Extract the (x, y) coordinate from the center of the cell holding the provided text.  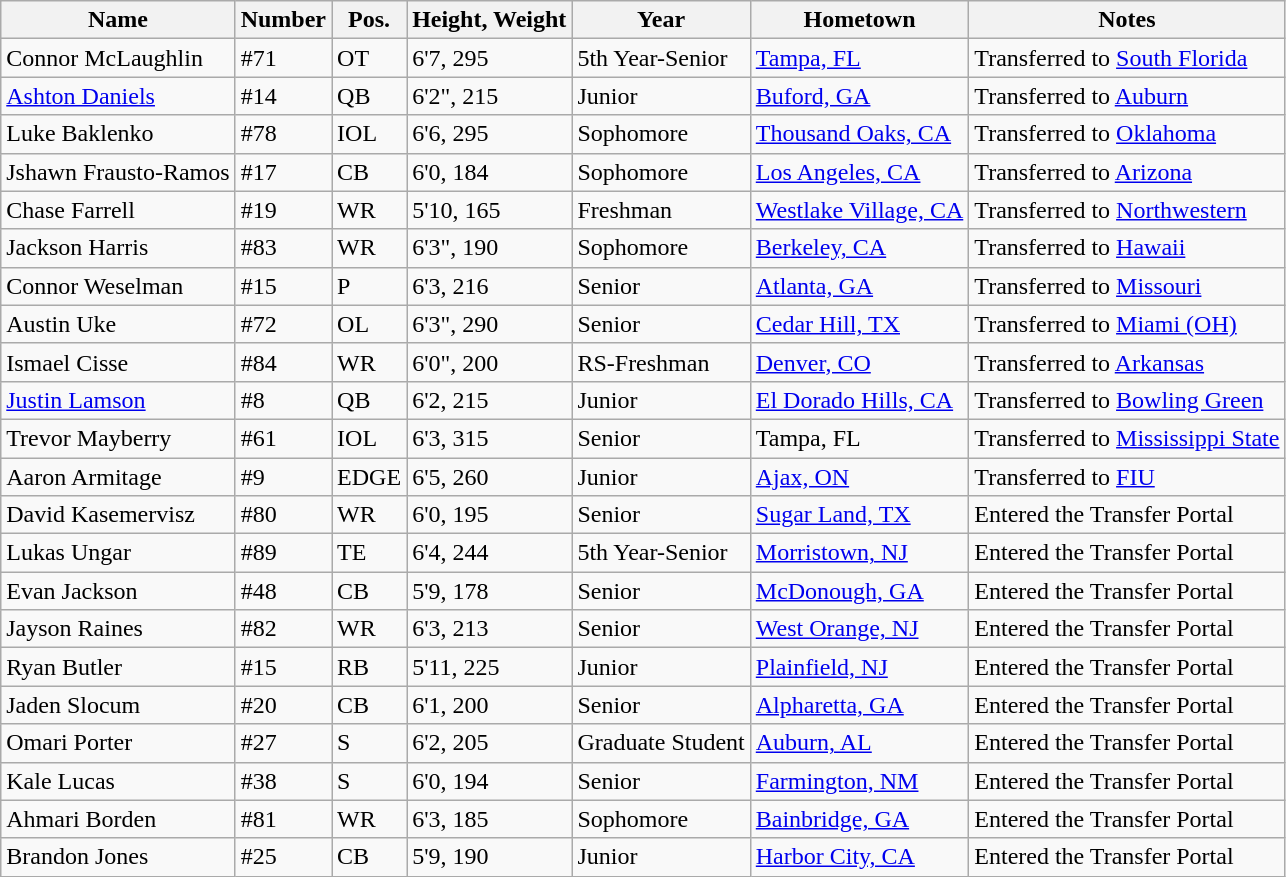
Transferred to Bowling Green (1127, 400)
#78 (283, 134)
Transferred to FIU (1127, 477)
Luke Baklenko (118, 134)
Farmington, NM (860, 781)
6'3, 216 (490, 286)
5'10, 165 (490, 210)
Transferred to South Florida (1127, 58)
Ajax, ON (860, 477)
#72 (283, 324)
6'2, 215 (490, 400)
Omari Porter (118, 743)
#84 (283, 362)
Thousand Oaks, CA (860, 134)
#89 (283, 553)
Ismael Cisse (118, 362)
#8 (283, 400)
P (370, 286)
Trevor Mayberry (118, 438)
Height, Weight (490, 20)
Kale Lucas (118, 781)
6'6, 295 (490, 134)
Alpharetta, GA (860, 705)
Sugar Land, TX (860, 515)
West Orange, NJ (860, 629)
Justin Lamson (118, 400)
Connor Weselman (118, 286)
RS-Freshman (661, 362)
Transferred to Arkansas (1127, 362)
Los Angeles, CA (860, 172)
#81 (283, 819)
#27 (283, 743)
6'2, 205 (490, 743)
Jaden Slocum (118, 705)
Notes (1127, 20)
Transferred to Oklahoma (1127, 134)
Transferred to Northwestern (1127, 210)
6'3", 190 (490, 248)
Chase Farrell (118, 210)
#19 (283, 210)
6'4, 244 (490, 553)
Cedar Hill, TX (860, 324)
Year (661, 20)
6'3, 315 (490, 438)
Austin Uke (118, 324)
5'11, 225 (490, 667)
Jackson Harris (118, 248)
Aaron Armitage (118, 477)
Graduate Student (661, 743)
Transferred to Auburn (1127, 96)
Transferred to Arizona (1127, 172)
Jayson Raines (118, 629)
6'0, 195 (490, 515)
5'9, 190 (490, 857)
Westlake Village, CA (860, 210)
Name (118, 20)
Lukas Ungar (118, 553)
OL (370, 324)
5'9, 178 (490, 591)
#71 (283, 58)
6'0", 200 (490, 362)
Berkeley, CA (860, 248)
OT (370, 58)
Evan Jackson (118, 591)
#25 (283, 857)
#9 (283, 477)
El Dorado Hills, CA (860, 400)
6'3, 185 (490, 819)
Bainbridge, GA (860, 819)
6'3, 213 (490, 629)
#48 (283, 591)
Denver, CO (860, 362)
#82 (283, 629)
Morristown, NJ (860, 553)
Atlanta, GA (860, 286)
Number (283, 20)
RB (370, 667)
Hometown (860, 20)
#83 (283, 248)
Transferred to Hawaii (1127, 248)
6'0, 184 (490, 172)
Ashton Daniels (118, 96)
Plainfield, NJ (860, 667)
Auburn, AL (860, 743)
6'0, 194 (490, 781)
#38 (283, 781)
#80 (283, 515)
Buford, GA (860, 96)
6'2", 215 (490, 96)
Freshman (661, 210)
#20 (283, 705)
David Kasemervisz (118, 515)
Ahmari Borden (118, 819)
6'5, 260 (490, 477)
Pos. (370, 20)
#61 (283, 438)
Transferred to Miami (OH) (1127, 324)
#17 (283, 172)
McDonough, GA (860, 591)
Transferred to Mississippi State (1127, 438)
TE (370, 553)
EDGE (370, 477)
Harbor City, CA (860, 857)
Connor McLaughlin (118, 58)
#14 (283, 96)
Jshawn Frausto-Ramos (118, 172)
Transferred to Missouri (1127, 286)
6'1, 200 (490, 705)
Brandon Jones (118, 857)
6'7, 295 (490, 58)
Ryan Butler (118, 667)
6'3", 290 (490, 324)
